Locate the cell with the specified text and output its [x, y] center coordinate. 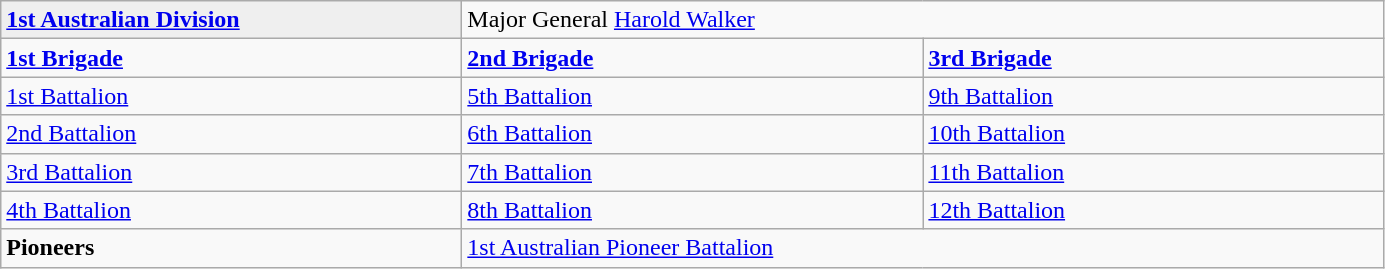
1st Brigade [232, 58]
4th Battalion [232, 210]
1st Battalion [232, 96]
11th Battalion [1154, 172]
7th Battalion [692, 172]
3rd Battalion [232, 172]
2nd Battalion [232, 134]
1st Australian Pioneer Battalion [923, 248]
10th Battalion [1154, 134]
9th Battalion [1154, 96]
Pioneers [232, 248]
12th Battalion [1154, 210]
6th Battalion [692, 134]
8th Battalion [692, 210]
3rd Brigade [1154, 58]
2nd Brigade [692, 58]
1st Australian Division [232, 20]
5th Battalion [692, 96]
Major General Harold Walker [923, 20]
